Scan for the cell matching the given text and deliver its (X, Y) coordinate at center. 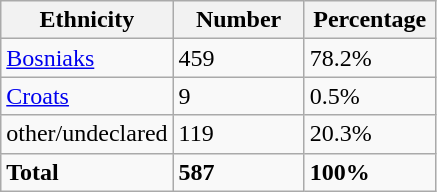
100% (370, 172)
587 (238, 172)
0.5% (370, 96)
Croats (87, 96)
Total (87, 172)
Number (238, 20)
9 (238, 96)
459 (238, 58)
Bosniaks (87, 58)
78.2% (370, 58)
Ethnicity (87, 20)
other/undeclared (87, 134)
20.3% (370, 134)
119 (238, 134)
Percentage (370, 20)
